Identify which cell holds the provided text, then report its (x, y) central coordinate. 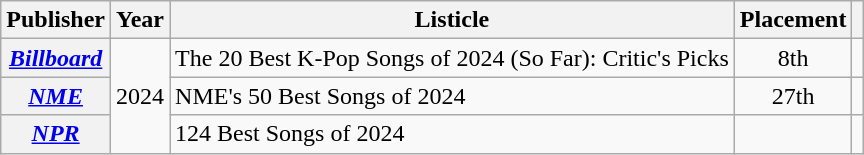
Listicle (452, 20)
Publisher (56, 20)
The 20 Best K-Pop Songs of 2024 (So Far): Critic's Picks (452, 58)
2024 (140, 96)
NME (56, 96)
NME's 50 Best Songs of 2024 (452, 96)
124 Best Songs of 2024 (452, 134)
27th (793, 96)
Placement (793, 20)
Year (140, 20)
8th (793, 58)
NPR (56, 134)
Billboard (56, 58)
